Capture the cell that displays the provided text and extract its (x, y) central coordinate. 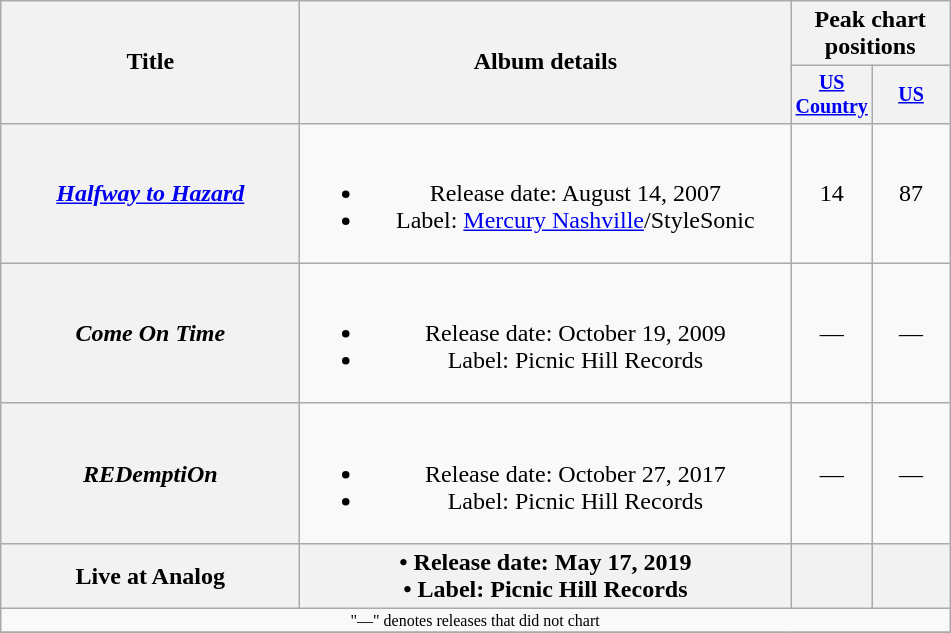
Release date: October 19, 2009Label: Picnic Hill Records (546, 333)
REDemptiOn (150, 473)
Title (150, 62)
Peak chartpositions (870, 34)
Live at Analog (150, 576)
US (912, 94)
Halfway to Hazard (150, 193)
"—" denotes releases that did not chart (476, 621)
Come On Time (150, 333)
US Country (832, 94)
14 (832, 193)
87 (912, 193)
Album details (546, 62)
Release date: October 27, 2017Label: Picnic Hill Records (546, 473)
Release date: August 14, 2007Label: Mercury Nashville/StyleSonic (546, 193)
• Release date: May 17, 2019• Label: Picnic Hill Records (546, 576)
